Detect which cell encompasses the target text, then output its (x, y) center coordinate. 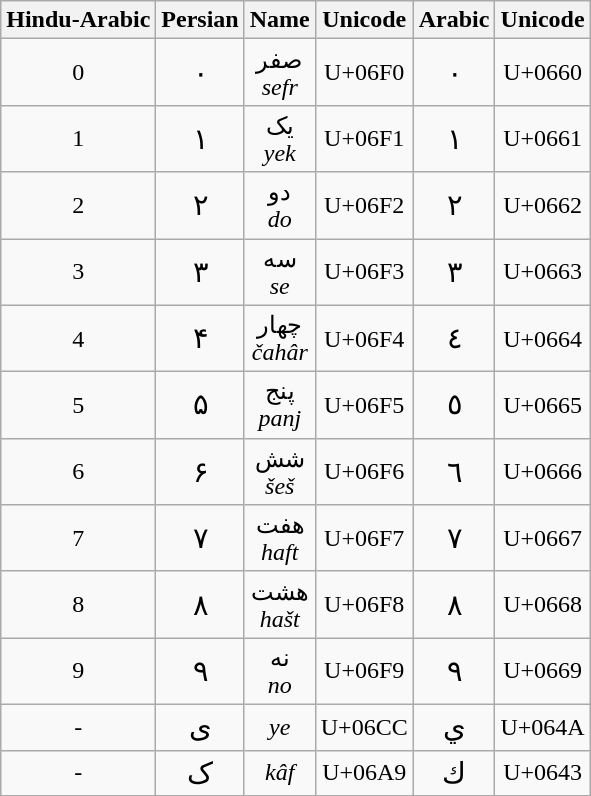
U+06F9 (364, 672)
١ (454, 138)
Name (280, 20)
۱ (200, 138)
۳ (200, 272)
U+0664 (542, 338)
U+06F1 (364, 138)
۸ (200, 604)
U+0665 (542, 406)
U+064A (542, 727)
U+06F6 (364, 472)
Arabic (454, 20)
1 (78, 138)
ك (454, 773)
2 (78, 206)
ی (200, 727)
صفرsefr (280, 72)
دوdo (280, 206)
U+0662 (542, 206)
چهارčahâr (280, 338)
kâf (280, 773)
4 (78, 338)
U+0660 (542, 72)
ye (280, 727)
ي (454, 727)
U+0666 (542, 472)
7 (78, 538)
U+06F0 (364, 72)
U+0667 (542, 538)
هفتhaft (280, 538)
U+06F4 (364, 338)
Hindu-Arabic (78, 20)
3 (78, 272)
سهse (280, 272)
ک (200, 773)
۲ (200, 206)
۹ (200, 672)
5 (78, 406)
٩ (454, 672)
U+06F7 (364, 538)
U+06F5 (364, 406)
U+0643 (542, 773)
U+0661 (542, 138)
نهno (280, 672)
Persian (200, 20)
هشتhašt (280, 604)
٠ (454, 72)
U+06CC (364, 727)
U+06F3 (364, 272)
٥ (454, 406)
۷ (200, 538)
U+0663 (542, 272)
٨ (454, 604)
۵ (200, 406)
۰ (200, 72)
پنجpanj (280, 406)
ششšeš (280, 472)
9 (78, 672)
U+0668 (542, 604)
٤ (454, 338)
U+06F8 (364, 604)
٧ (454, 538)
U+0669 (542, 672)
6 (78, 472)
8 (78, 604)
٣ (454, 272)
٢ (454, 206)
0 (78, 72)
۶ (200, 472)
U+06F2 (364, 206)
۴ (200, 338)
٦ (454, 472)
U+06A9 (364, 773)
يکyek (280, 138)
